Return the [X, Y] coordinate for the center point of the cell that contains the specified text.  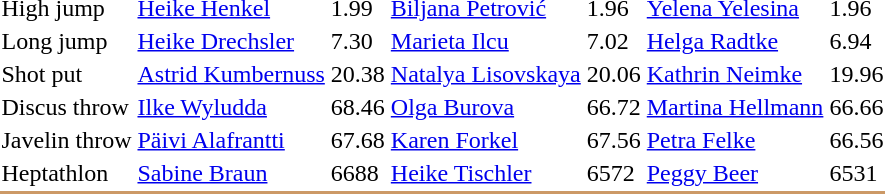
Astrid Kumbernuss [231, 74]
6.94 [856, 41]
Long jump [66, 41]
Martina Hellmann [735, 107]
20.06 [614, 74]
68.46 [358, 107]
Heptathlon [66, 173]
Ilke Wyludda [231, 107]
66.72 [614, 107]
Heike Drechsler [231, 41]
19.96 [856, 74]
20.38 [358, 74]
Helga Radtke [735, 41]
7.02 [614, 41]
Peggy Beer [735, 173]
Sabine Braun [231, 173]
Päivi Alafrantti [231, 140]
Javelin throw [66, 140]
66.66 [856, 107]
Karen Forkel [486, 140]
Discus throw [66, 107]
Heike Tischler [486, 173]
Shot put [66, 74]
6572 [614, 173]
67.68 [358, 140]
Marieta Ilcu [486, 41]
Olga Burova [486, 107]
Petra Felke [735, 140]
6688 [358, 173]
6531 [856, 173]
66.56 [856, 140]
7.30 [358, 41]
Kathrin Neimke [735, 74]
Natalya Lisovskaya [486, 74]
67.56 [614, 140]
